Identify which cell holds the provided text, then report its (X, Y) central coordinate. 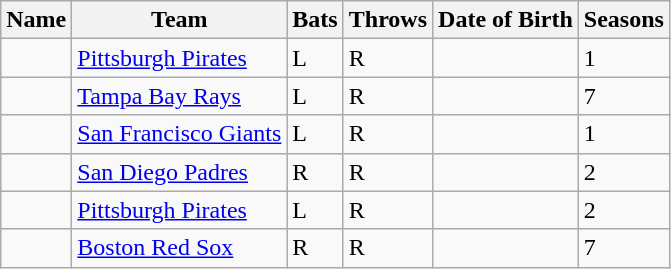
Bats (315, 20)
Seasons (624, 20)
Boston Red Sox (180, 248)
Tampa Bay Rays (180, 96)
Name (36, 20)
Team (180, 20)
San Diego Padres (180, 172)
Date of Birth (506, 20)
Throws (388, 20)
San Francisco Giants (180, 134)
